Scan for the cell matching the given text and deliver its [X, Y] coordinate at center. 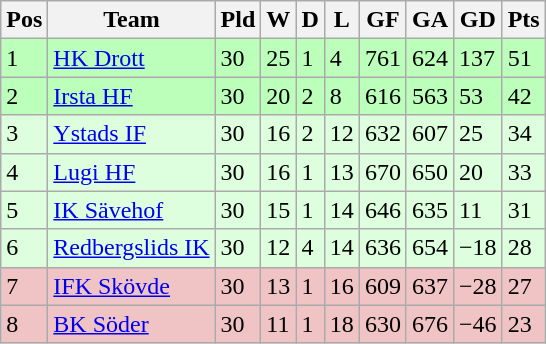
31 [524, 210]
630 [382, 324]
42 [524, 96]
15 [278, 210]
Irsta HF [132, 96]
34 [524, 134]
761 [382, 58]
646 [382, 210]
Pos [24, 20]
18 [342, 324]
624 [430, 58]
636 [382, 248]
33 [524, 172]
5 [24, 210]
670 [382, 172]
635 [430, 210]
3 [24, 134]
−46 [478, 324]
BK Söder [132, 324]
Pts [524, 20]
637 [430, 286]
Redbergslids IK [132, 248]
616 [382, 96]
654 [430, 248]
−18 [478, 248]
L [342, 20]
609 [382, 286]
IK Sävehof [132, 210]
607 [430, 134]
28 [524, 248]
Ystads IF [132, 134]
GF [382, 20]
GD [478, 20]
Team [132, 20]
51 [524, 58]
GA [430, 20]
53 [478, 96]
27 [524, 286]
HK Drott [132, 58]
632 [382, 134]
563 [430, 96]
650 [430, 172]
6 [24, 248]
Pld [238, 20]
W [278, 20]
D [310, 20]
Lugi HF [132, 172]
7 [24, 286]
137 [478, 58]
−28 [478, 286]
IFK Skövde [132, 286]
676 [430, 324]
23 [524, 324]
